From the cell containing the given text, extract its center point as [x, y] coordinate. 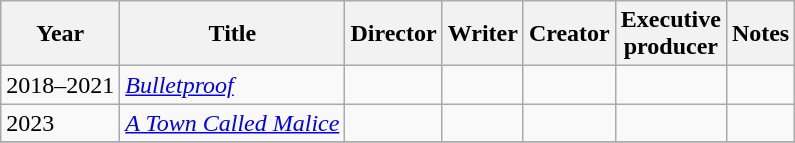
A Town Called Malice [232, 123]
Title [232, 34]
Writer [482, 34]
Year [60, 34]
Executiveproducer [670, 34]
Bulletproof [232, 85]
Creator [569, 34]
2018–2021 [60, 85]
Notes [760, 34]
Director [394, 34]
2023 [60, 123]
